Output the (X, Y) coordinate of the center of the cell containing the given text.  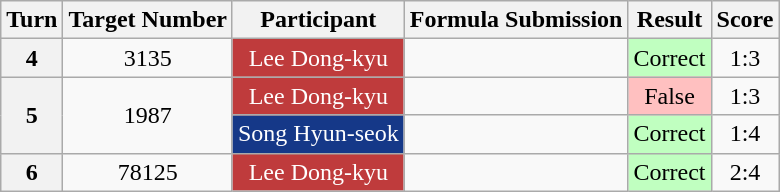
4 (32, 58)
Participant (318, 20)
3135 (148, 58)
Song Hyun-seok (318, 134)
Formula Submission (516, 20)
Turn (32, 20)
1:4 (745, 134)
False (670, 96)
6 (32, 172)
78125 (148, 172)
5 (32, 115)
2:4 (745, 172)
1987 (148, 115)
Score (745, 20)
Result (670, 20)
Target Number (148, 20)
